Return (x, y) of the center of cell containing provided text 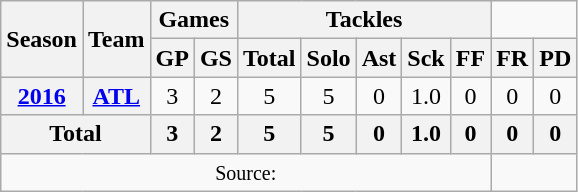
Season (42, 39)
Games (194, 20)
Tackles (364, 20)
2016 (42, 96)
ATL (116, 96)
PD (556, 58)
Source: (246, 172)
GS (216, 58)
Solo (328, 58)
FR (512, 58)
Sck (426, 58)
GP (172, 58)
Ast (379, 58)
FF (470, 58)
Team (116, 39)
